Extract the (X, Y) coordinate from the center of the cell holding the provided text.  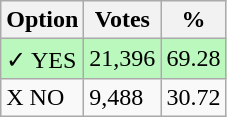
Votes (122, 20)
X NO (42, 97)
Option (42, 20)
69.28 (194, 59)
% (194, 20)
9,488 (122, 97)
21,396 (122, 59)
30.72 (194, 97)
✓ YES (42, 59)
